Extract the (x, y) coordinate from the center of the cell holding the provided text.  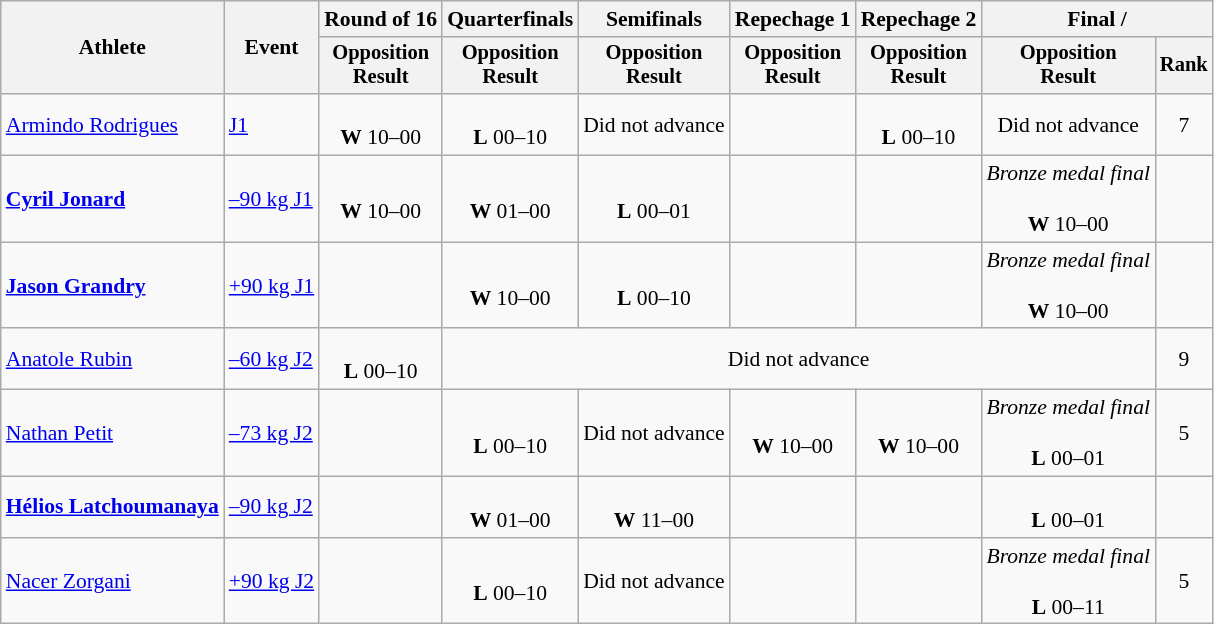
Cyril Jonard (112, 200)
–90 kg J2 (272, 508)
W 11–00 (654, 508)
Bronze medal finalL 00–01 (1068, 434)
Repechage 1 (793, 19)
Rank (1184, 66)
–73 kg J2 (272, 434)
Athlete (112, 48)
Anatole Rubin (112, 360)
Event (272, 48)
Jason Grandry (112, 286)
–90 kg J1 (272, 200)
Armindo Rodrigues (112, 124)
–60 kg J2 (272, 360)
9 (1184, 360)
7 (1184, 124)
+90 kg J1 (272, 286)
Hélios Latchoumanaya (112, 508)
Final / (1096, 19)
J1 (272, 124)
Quarterfinals (510, 19)
Repechage 2 (919, 19)
5 (1184, 434)
Round of 16 (380, 19)
Nathan Petit (112, 434)
Semifinals (654, 19)
